Search for the cell housing the specified text and yield its [x, y] center coordinate. 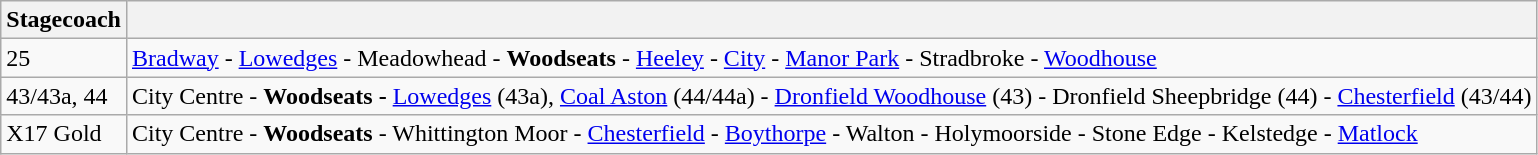
Stagecoach [64, 20]
City Centre - Woodseats - Lowedges (43a), Coal Aston (44/44a) - Dronfield Woodhouse (43) - Dronfield Sheepbridge (44) - Chesterfield (43/44) [831, 96]
X17 Gold [64, 134]
25 [64, 58]
City Centre - Woodseats - Whittington Moor - Chesterfield - Boythorpe - Walton - Holymoorside - Stone Edge - Kelstedge - Matlock [831, 134]
43/43a, 44 [64, 96]
Bradway - Lowedges - Meadowhead - Woodseats - Heeley - City - Manor Park - Stradbroke - Woodhouse [831, 58]
